Provide the [X, Y] coordinate of the cell's center where the given text is located.  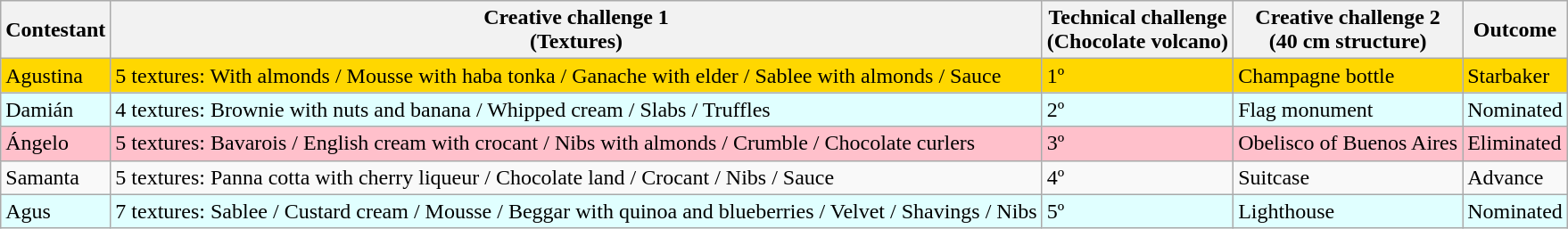
Creative challenge 1(Textures) [576, 30]
5 textures: With almonds / Mousse with haba tonka / Ganache with elder / Sablee with almonds / Sauce [576, 76]
1º [1137, 76]
Technical challenge(Chocolate volcano) [1137, 30]
Agustina [55, 76]
Damián [55, 110]
Obelisco of Buenos Aires [1349, 143]
5º [1137, 211]
3º [1137, 143]
4 textures: Brownie with nuts and banana / Whipped cream / Slabs / Truffles [576, 110]
5 textures: Bavarois / English cream with crocant / Nibs with almonds / Crumble / Chocolate curlers [576, 143]
2º [1137, 110]
Samanta [55, 177]
Suitcase [1349, 177]
4º [1137, 177]
Starbaker [1515, 76]
7 textures: Sablee / Custard cream / Mousse / Beggar with quinoa and blueberries / Velvet / Shavings / Nibs [576, 211]
Ángelo [55, 143]
Flag monument [1349, 110]
Agus [55, 211]
Creative challenge 2(40 cm structure) [1349, 30]
Outcome [1515, 30]
5 textures: Panna cotta with cherry liqueur / Chocolate land / Crocant / Nibs / Sauce [576, 177]
Champagne bottle [1349, 76]
Eliminated [1515, 143]
Contestant [55, 30]
Lighthouse [1349, 211]
Advance [1515, 177]
